Scan for the cell matching the given text and deliver its (X, Y) coordinate at center. 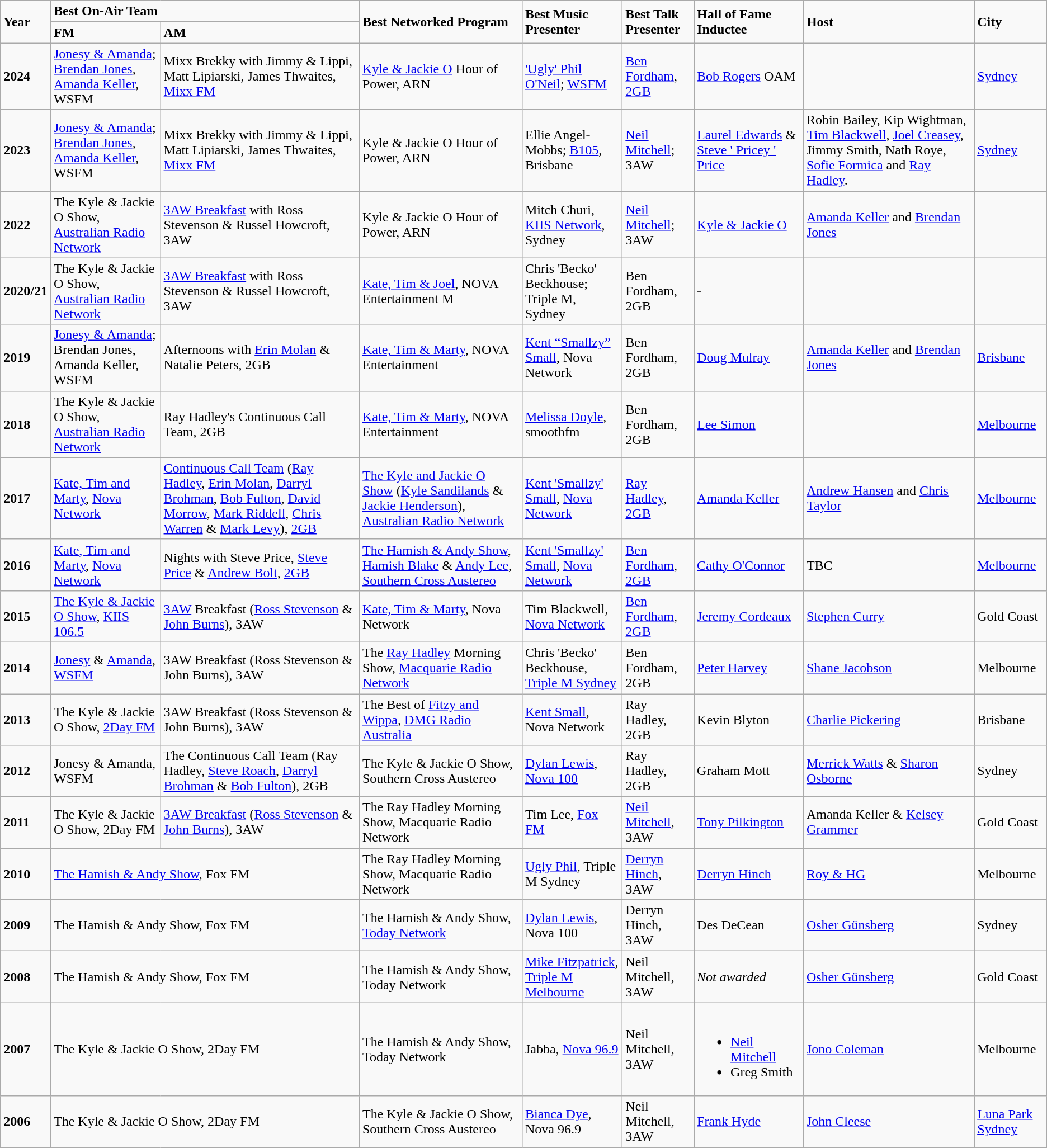
2023 (26, 150)
Tim Lee, Fox FM (572, 823)
TBC (888, 565)
Kent Small, Nova Network (572, 719)
2015 (26, 616)
Kate, Tim & Joel, NOVA Entertainment M (441, 291)
2014 (26, 668)
Andrew Hansen and Chris Taylor (888, 498)
The Best of Fitzy and Wippa, DMG Radio Australia (441, 719)
2013 (26, 719)
The Kyle & Jackie O Show, KIIS 106.5 (105, 616)
2007 (26, 1049)
2017 (26, 498)
Doug Mulray (749, 358)
City (1011, 22)
Laurel Edwards & Steve ' Pricey ' Price (749, 150)
Chris 'Becko' Beckhouse, Triple M Sydney (572, 668)
2008 (26, 977)
2024 (26, 76)
Nights with Steve Price, Steve Price & Andrew Bolt, 2GB (260, 565)
Best Networked Program (441, 22)
2011 (26, 823)
Luna Park Sydney (1011, 1122)
Des DeCean (749, 925)
'Ugly' Phil O'Neil; WSFM (572, 76)
John Cleese (888, 1122)
Roy & HG (888, 874)
2019 (26, 358)
Jono Coleman (888, 1049)
Ugly Phil, Triple M Sydney (572, 874)
Tony Pilkington (749, 823)
Best Talk Presenter (658, 22)
2012 (26, 771)
2020/21 (26, 291)
Ellie Angel-Mobbs; B105, Brisbane (572, 150)
Derryn Hinch (749, 874)
Merrick Watts & Sharon Osborne (888, 771)
Bob Rogers OAM (749, 76)
Kent “Smallzy” Small, Nova Network (572, 358)
Hall of Fame Inductee (749, 22)
2010 (26, 874)
Bianca Dye, Nova 96.9 (572, 1122)
Jeremy Cordeaux (749, 616)
Charlie Pickering (888, 719)
Lee Simon (749, 424)
Best On-Air Team (205, 11)
Mitch Churi, KIIS Network, Sydney (572, 225)
Ray Hadley's Continuous Call Team, 2GB (260, 424)
Frank Hyde (749, 1122)
Graham Mott (749, 771)
Shane Jacobson (888, 668)
Host (888, 22)
FM (105, 32)
Year (26, 22)
Amanda Keller (749, 498)
Afternoons with Erin Molan & Natalie Peters, 2GB (260, 358)
Jabba, Nova 96.9 (572, 1049)
2022 (26, 225)
Tim Blackwell, Nova Network (572, 616)
AM (260, 32)
Stephen Curry (888, 616)
Mike Fitzpatrick, Triple M Melbourne (572, 977)
Continuous Call Team (Ray Hadley, Erin Molan, Darryl Brohman, Bob Fulton, David Morrow, Mark Riddell, Chris Warren & Mark Levy), 2GB (260, 498)
Peter Harvey (749, 668)
The Kyle and Jackie O Show (Kyle Sandilands & Jackie Henderson), Australian Radio Network (441, 498)
Amanda Keller & Kelsey Grammer (888, 823)
2009 (26, 925)
Chris 'Becko' Beckhouse; Triple M, Sydney (572, 291)
The Continuous Call Team (Ray Hadley, Steve Roach, Darryl Brohman & Bob Fulton), 2GB (260, 771)
Melissa Doyle, smoothfm (572, 424)
Not awarded (749, 977)
Cathy O'Connor (749, 565)
2018 (26, 424)
Kevin Blyton (749, 719)
2006 (26, 1122)
Kyle & Jackie O (749, 225)
Neil MitchellGreg Smith (749, 1049)
Best Music Presenter (572, 22)
Robin Bailey, Kip Wightman, Tim Blackwell, Joel Creasey, Jimmy Smith, Nath Roye, Sofie Formica and Ray Hadley. (888, 150)
Kate, Tim & Marty, Nova Network (441, 616)
- (749, 291)
2016 (26, 565)
The Hamish & Andy Show, Hamish Blake & Andy Lee, Southern Cross Austereo (441, 565)
